For the text-containing cell, return its midpoint in [X, Y] coordinate format. 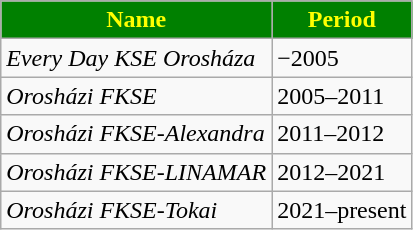
Orosházi FKSE [136, 96]
Orosházi FKSE-Alexandra [136, 134]
Period [342, 20]
2021–present [342, 210]
Orosházi FKSE-Tokai [136, 210]
Every Day KSE Orosháza [136, 58]
Orosházi FKSE-LINAMAR [136, 172]
2012–2021 [342, 172]
2005–2011 [342, 96]
−2005 [342, 58]
2011–2012 [342, 134]
Name [136, 20]
